Determine the [X, Y] coordinate at the center of the cell enclosing the given text.  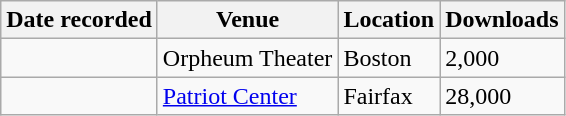
Location [389, 20]
Boston [389, 58]
Fairfax [389, 96]
Patriot Center [248, 96]
2,000 [502, 58]
28,000 [502, 96]
Venue [248, 20]
Date recorded [80, 20]
Orpheum Theater [248, 58]
Downloads [502, 20]
